Scan for the cell matching the given text and deliver its (X, Y) coordinate at center. 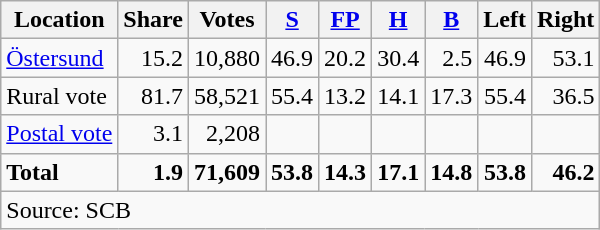
Share (154, 20)
Left (505, 20)
H (398, 20)
1.9 (154, 172)
14.1 (398, 96)
17.1 (398, 172)
B (452, 20)
53.1 (565, 58)
Östersund (60, 58)
20.2 (346, 58)
2,208 (226, 134)
10,880 (226, 58)
71,609 (226, 172)
Total (60, 172)
Location (60, 20)
17.3 (452, 96)
Votes (226, 20)
30.4 (398, 58)
Rural vote (60, 96)
Right (565, 20)
15.2 (154, 58)
14.3 (346, 172)
2.5 (452, 58)
58,521 (226, 96)
FP (346, 20)
14.8 (452, 172)
Postal vote (60, 134)
S (292, 20)
13.2 (346, 96)
36.5 (565, 96)
3.1 (154, 134)
Source: SCB (300, 210)
81.7 (154, 96)
46.2 (565, 172)
